From the cell containing the given text, extract its center point as (X, Y) coordinate. 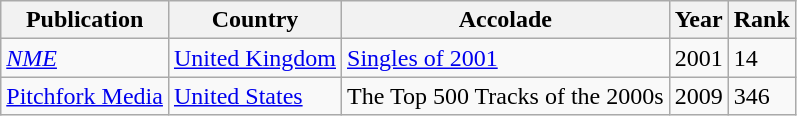
Country (254, 20)
Accolade (506, 20)
Year (698, 20)
Singles of 2001 (506, 58)
Rank (762, 20)
United States (254, 96)
14 (762, 58)
United Kingdom (254, 58)
2009 (698, 96)
Publication (85, 20)
346 (762, 96)
2001 (698, 58)
NME (85, 58)
The Top 500 Tracks of the 2000s (506, 96)
Pitchfork Media (85, 96)
